Capture the cell that displays the provided text and extract its (x, y) central coordinate. 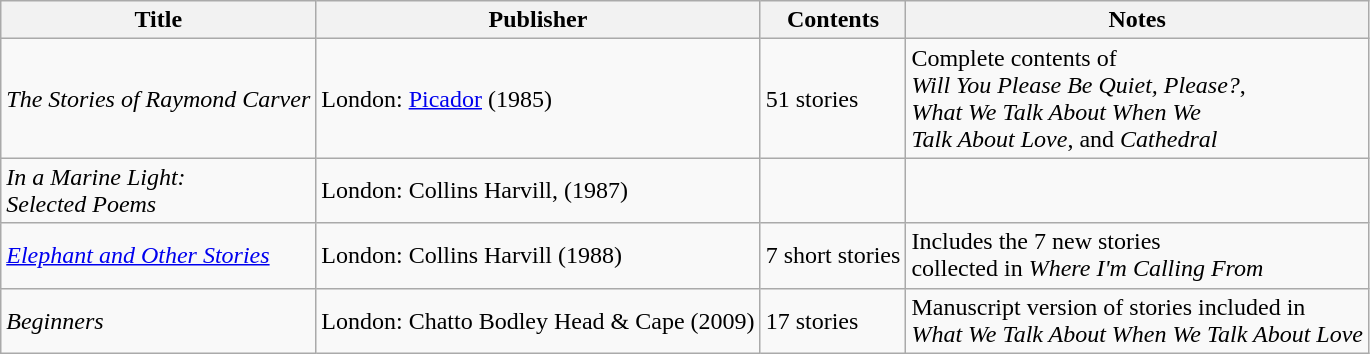
Title (158, 20)
The Stories of Raymond Carver (158, 98)
17 stories (833, 320)
51 stories (833, 98)
London: Chatto Bodley Head & Cape (2009) (538, 320)
Contents (833, 20)
Beginners (158, 320)
Notes (1138, 20)
Includes the 7 new storiescollected in Where I'm Calling From (1138, 256)
London: Picador (1985) (538, 98)
London: Collins Harvill (1988) (538, 256)
Publisher (538, 20)
London: Collins Harvill, (1987) (538, 190)
Complete contents ofWill You Please Be Quiet, Please?,What We Talk About When WeTalk About Love, and Cathedral (1138, 98)
Elephant and Other Stories (158, 256)
Manuscript version of stories included inWhat We Talk About When We Talk About Love (1138, 320)
In a Marine Light:Selected Poems (158, 190)
7 short stories (833, 256)
